Pinpoint the cell where the given text exists, returning its (x, y) midpoint coordinate. 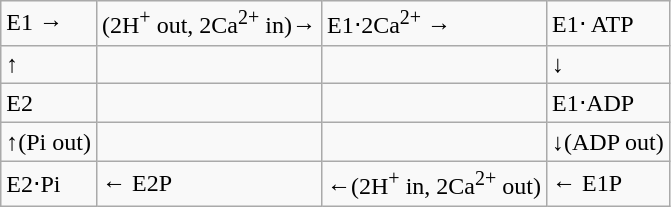
↓(ADP out) (608, 142)
←(2H+ in, 2Ca2+ out) (434, 184)
↑ (49, 64)
↓ (608, 64)
← E1P (608, 184)
E1⋅ ATP (608, 24)
← E2P (208, 184)
E1⋅ADP (608, 103)
↑(Pi out) (49, 142)
(2H+ out, 2Ca2+ in)→ (208, 24)
E2⋅Pi (49, 184)
E2 (49, 103)
E1 → (49, 24)
E1⋅2Ca2+ → (434, 24)
